Identify which cell holds the provided text, then report its [X, Y] central coordinate. 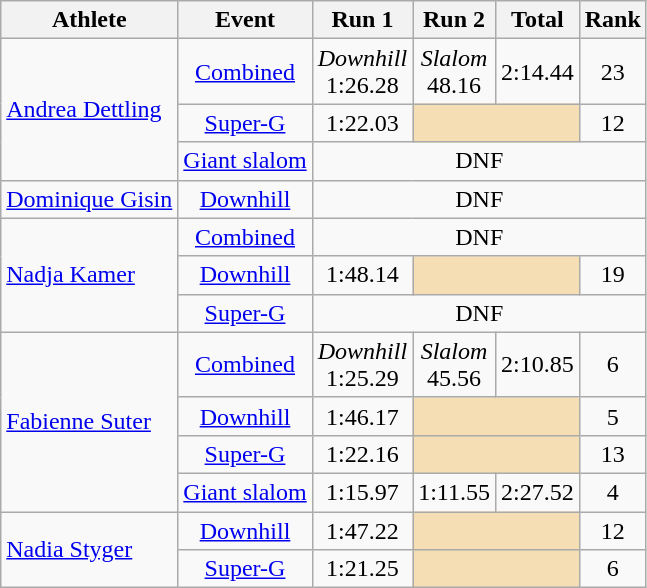
Dominique Gisin [90, 199]
Andrea Dettling [90, 110]
Run 2 [454, 20]
Athlete [90, 20]
Event [245, 20]
1:21.25 [362, 569]
2:27.52 [537, 492]
5 [612, 416]
23 [612, 72]
Nadja Kamer [90, 275]
4 [612, 492]
Total [537, 20]
1:47.22 [362, 531]
1:46.17 [362, 416]
Downhill1:26.28 [362, 72]
1:48.14 [362, 275]
Slalom48.16 [454, 72]
Rank [612, 20]
Slalom45.56 [454, 364]
1:15.97 [362, 492]
1:22.03 [362, 123]
2:14.44 [537, 72]
1:22.16 [362, 454]
Nadia Styger [90, 550]
19 [612, 275]
Downhill1:25.29 [362, 364]
13 [612, 454]
2:10.85 [537, 364]
Run 1 [362, 20]
1:11.55 [454, 492]
Fabienne Suter [90, 422]
